Scan for the cell matching the given text and deliver its (X, Y) coordinate at center. 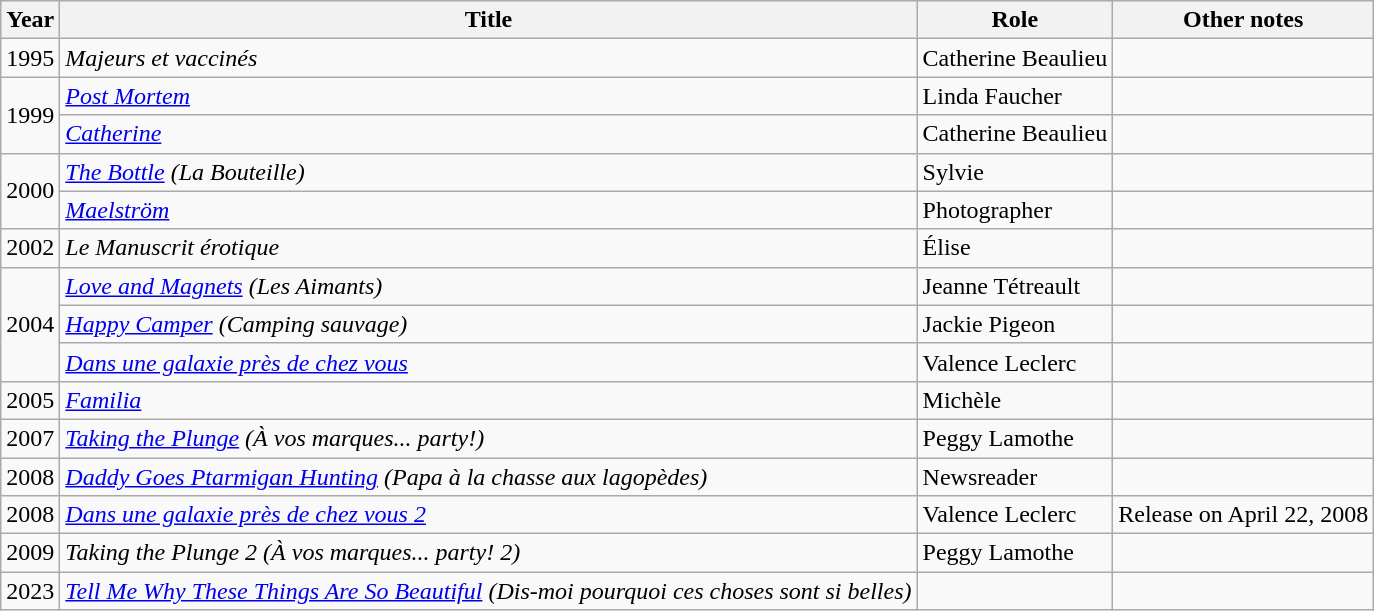
Familia (488, 400)
2009 (30, 553)
2000 (30, 191)
Tell Me Why These Things Are So Beautiful (Dis-moi pourquoi ces choses sont si belles) (488, 591)
Other notes (1244, 20)
2005 (30, 400)
Dans une galaxie près de chez vous 2 (488, 515)
Michèle (1015, 400)
Majeurs et vaccinés (488, 58)
Photographer (1015, 210)
Catherine (488, 134)
Dans une galaxie près de chez vous (488, 362)
Taking the Plunge 2 (À vos marques... party! 2) (488, 553)
2004 (30, 324)
Love and Magnets (Les Aimants) (488, 286)
Linda Faucher (1015, 96)
Post Mortem (488, 96)
Élise (1015, 248)
Release on April 22, 2008 (1244, 515)
Happy Camper (Camping sauvage) (488, 324)
Sylvie (1015, 172)
Jackie Pigeon (1015, 324)
Title (488, 20)
Maelström (488, 210)
2007 (30, 438)
1995 (30, 58)
Newsreader (1015, 477)
Role (1015, 20)
Daddy Goes Ptarmigan Hunting (Papa à la chasse aux lagopèdes) (488, 477)
Taking the Plunge (À vos marques... party!) (488, 438)
The Bottle (La Bouteille) (488, 172)
2023 (30, 591)
2002 (30, 248)
Year (30, 20)
Jeanne Tétreault (1015, 286)
Le Manuscrit érotique (488, 248)
1999 (30, 115)
